Detect which cell encompasses the target text, then output its (X, Y) center coordinate. 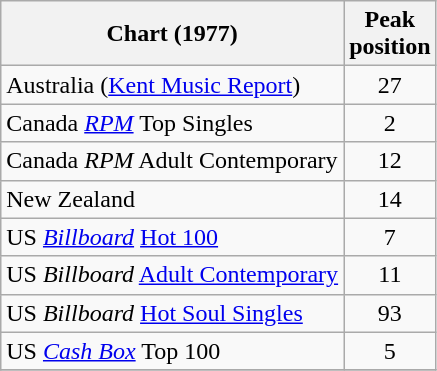
12 (390, 161)
27 (390, 85)
5 (390, 351)
14 (390, 199)
7 (390, 237)
Australia (Kent Music Report) (172, 85)
US Billboard Adult Contemporary (172, 275)
New Zealand (172, 199)
11 (390, 275)
2 (390, 123)
Peakposition (390, 34)
US Billboard Hot 100 (172, 237)
93 (390, 313)
Canada RPM Top Singles (172, 123)
US Billboard Hot Soul Singles (172, 313)
Canada RPM Adult Contemporary (172, 161)
US Cash Box Top 100 (172, 351)
Chart (1977) (172, 34)
